Pinpoint the cell where the given text exists, returning its (x, y) midpoint coordinate. 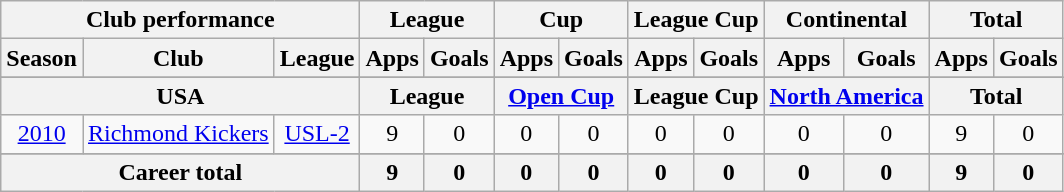
USL-2 (317, 134)
Open Cup (561, 96)
2010 (42, 134)
Club (178, 58)
Cup (561, 20)
Richmond Kickers (178, 134)
Season (42, 58)
USA (180, 96)
North America (846, 96)
Career total (180, 172)
Club performance (180, 20)
Continental (846, 20)
